Output the [X, Y] coordinate of the center of the cell containing the given text.  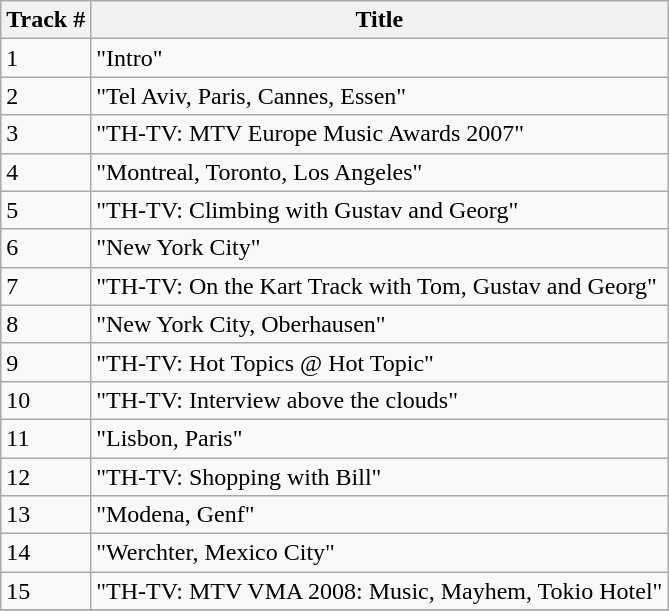
"New York City, Oberhausen" [380, 324]
"TH-TV: MTV VMA 2008: Music, Mayhem, Tokio Hotel" [380, 591]
"Tel Aviv, Paris, Cannes, Essen" [380, 96]
13 [46, 515]
12 [46, 477]
1 [46, 58]
10 [46, 400]
"Lisbon, Paris" [380, 438]
2 [46, 96]
8 [46, 324]
"New York City" [380, 248]
5 [46, 210]
"Werchter, Mexico City" [380, 553]
"TH-TV: Climbing with Gustav and Georg" [380, 210]
6 [46, 248]
"Montreal, Toronto, Los Angeles" [380, 172]
"TH-TV: On the Kart Track with Tom, Gustav and Georg" [380, 286]
7 [46, 286]
4 [46, 172]
14 [46, 553]
3 [46, 134]
"TH-TV: Shopping with Bill" [380, 477]
9 [46, 362]
15 [46, 591]
Title [380, 20]
11 [46, 438]
"Intro" [380, 58]
"TH-TV: Hot Topics @ Hot Topic" [380, 362]
"Modena, Genf" [380, 515]
Track # [46, 20]
"TH-TV: Interview above the clouds" [380, 400]
"TH-TV: MTV Europe Music Awards 2007" [380, 134]
